Pinpoint the cell where the given text exists, returning its (X, Y) midpoint coordinate. 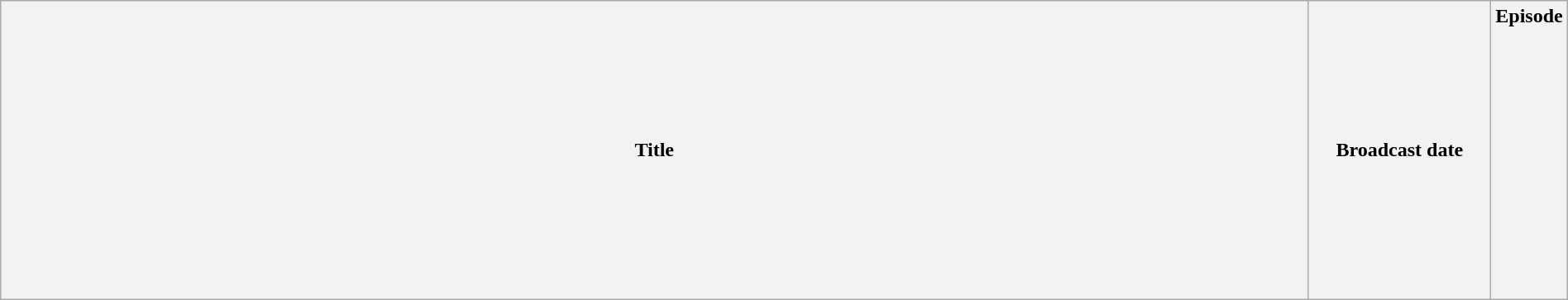
Episode (1529, 150)
Broadcast date (1399, 150)
Title (655, 150)
